Identify which cell holds the provided text, then report its (X, Y) central coordinate. 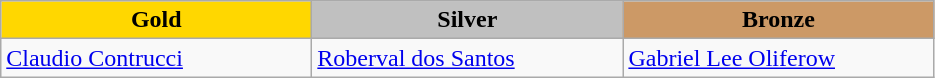
Gold (156, 20)
Claudio Contrucci (156, 58)
Roberval dos Santos (468, 58)
Bronze (778, 20)
Gabriel Lee Oliferow (778, 58)
Silver (468, 20)
